Identify which cell holds the provided text, then report its [X, Y] central coordinate. 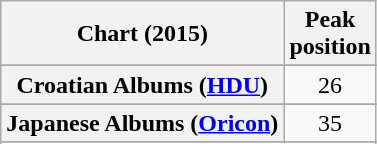
35 [330, 123]
Chart (2015) [142, 34]
Japanese Albums (Oricon) [142, 123]
Croatian Albums (HDU) [142, 85]
26 [330, 85]
Peak position [330, 34]
